Capture the cell that displays the provided text and extract its [x, y] central coordinate. 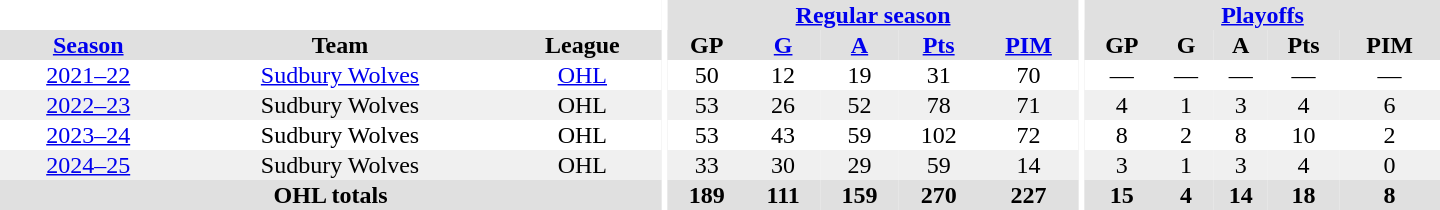
2022–23 [88, 105]
71 [1028, 105]
227 [1028, 195]
72 [1028, 135]
102 [938, 135]
12 [783, 75]
2021–22 [88, 75]
26 [783, 105]
2023–24 [88, 135]
111 [783, 195]
70 [1028, 75]
2024–25 [88, 165]
Team [340, 45]
33 [706, 165]
270 [938, 195]
19 [860, 75]
78 [938, 105]
Season [88, 45]
Playoffs [1262, 15]
League [583, 45]
15 [1122, 195]
29 [860, 165]
43 [783, 135]
6 [1390, 105]
50 [706, 75]
Regular season [873, 15]
0 [1390, 165]
52 [860, 105]
10 [1304, 135]
189 [706, 195]
OHL totals [330, 195]
30 [783, 165]
31 [938, 75]
159 [860, 195]
18 [1304, 195]
